Scan for the cell matching the given text and deliver its [X, Y] coordinate at center. 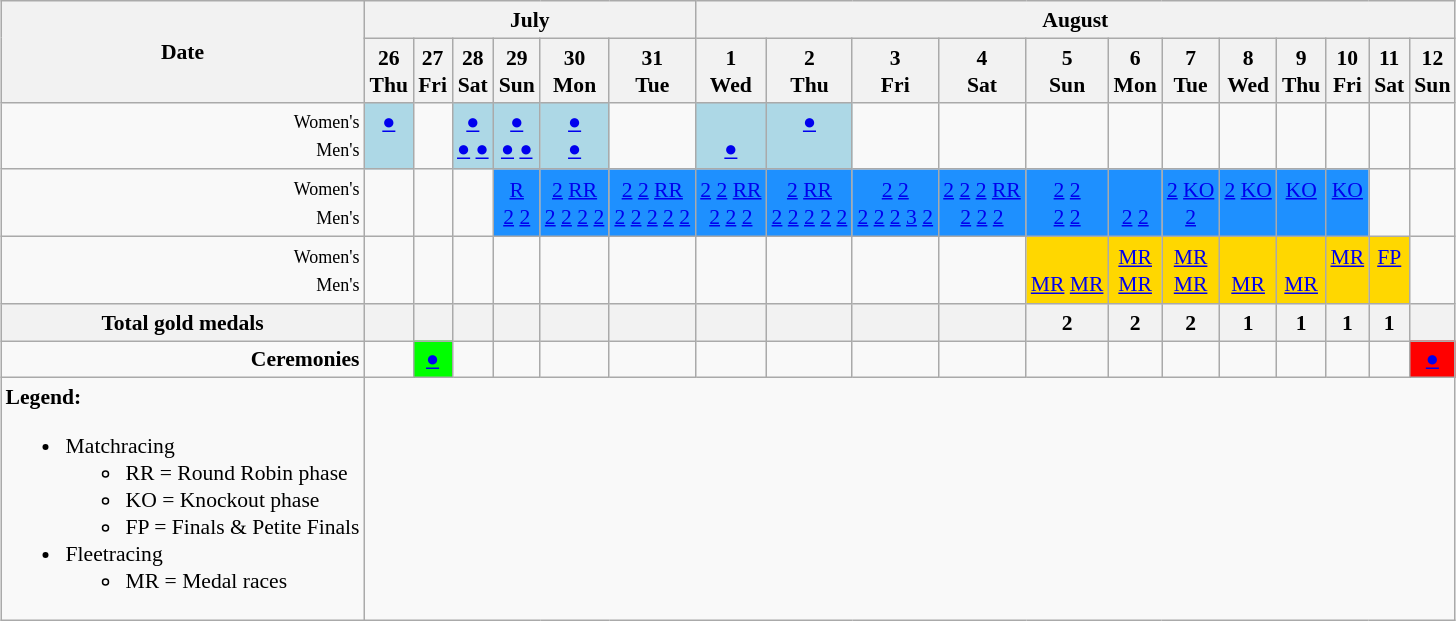
26Thu [390, 70]
7Tue [1191, 70]
2 2 RR 2 2 2 2 2 [652, 202]
Date [183, 52]
28Sat [473, 70]
● ● [575, 136]
9Thu [1302, 70]
4Sat [982, 70]
2Thu [810, 70]
2 2 2 2 2 3 2 [895, 202]
2 2 RR 2 2 2 [730, 202]
2 2 [1136, 202]
R 2 2 [517, 202]
2 RR 2 2 2 2 2 [810, 202]
30Mon [575, 70]
8Wed [1248, 70]
Total gold medals [183, 322]
3Fri [895, 70]
10Fri [1347, 70]
6Mon [1136, 70]
Ceremonies [183, 358]
11Sat [1389, 70]
July [530, 20]
29Sun [517, 70]
2 KO 2 [1191, 202]
5Sun [1068, 70]
August [1075, 20]
Legend:MatchracingRR = Round Robin phaseKO = Knockout phaseFP = Finals & Petite FinalsFleetracingMR = Medal races [183, 499]
2 RR 2 2 2 2 [575, 202]
FP [1389, 270]
2 2 2 2 [1068, 202]
12Sun [1432, 70]
31Tue [652, 70]
27Fri [432, 70]
2 2 2 RR 2 2 2 [982, 202]
1Wed [730, 70]
2 KO [1248, 202]
